Find where the given text appears and provide that cell's center as (x, y) coordinate. 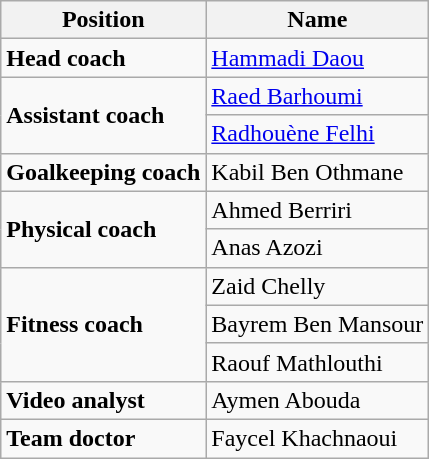
Radhouène Felhi (318, 134)
Goalkeeping coach (104, 172)
Faycel Khachnaoui (318, 438)
Aymen Abouda (318, 400)
Physical coach (104, 229)
Ahmed Berriri (318, 210)
Raouf Mathlouthi (318, 362)
Zaid Chelly (318, 286)
Fitness coach (104, 324)
Assistant coach (104, 115)
Kabil Ben Othmane (318, 172)
Position (104, 20)
Team doctor (104, 438)
Bayrem Ben Mansour (318, 324)
Anas Azozi (318, 248)
Raed Barhoumi (318, 96)
Video analyst (104, 400)
Name (318, 20)
Head coach (104, 58)
Hammadi Daou (318, 58)
